Identify which cell holds the provided text, then report its [X, Y] central coordinate. 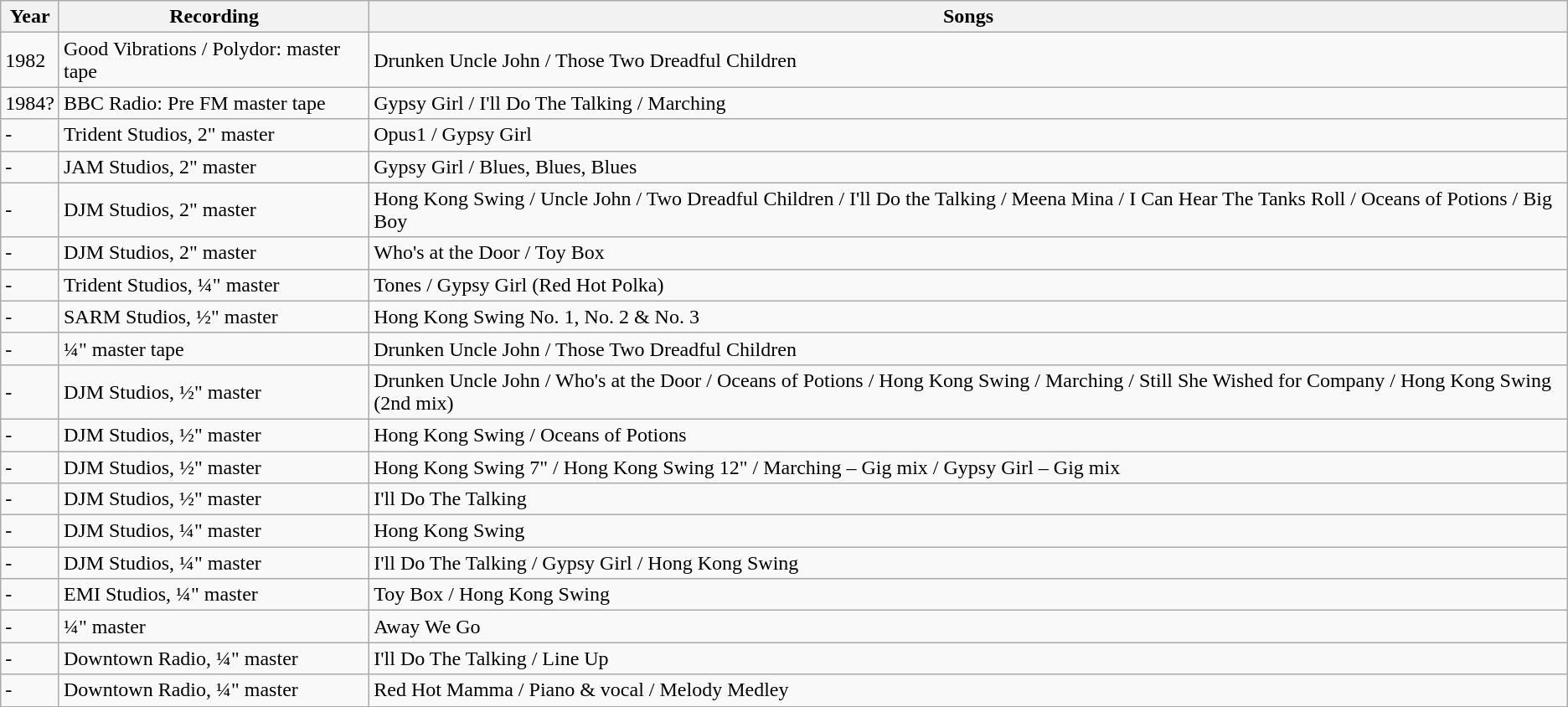
Drunken Uncle John / Who's at the Door / Oceans of Potions / Hong Kong Swing / Marching / Still She Wished for Company / Hong Kong Swing (2nd mix) [968, 392]
Trident Studios, ¼" master [214, 285]
Who's at the Door / Toy Box [968, 253]
¼" master [214, 627]
Recording [214, 17]
Good Vibrations / Polydor: master tape [214, 60]
Gypsy Girl / I'll Do The Talking / Marching [968, 103]
Hong Kong Swing 7" / Hong Kong Swing 12" / Marching – Gig mix / Gypsy Girl – Gig mix [968, 467]
Tones / Gypsy Girl (Red Hot Polka) [968, 285]
I'll Do The Talking / Line Up [968, 658]
1984? [30, 103]
Hong Kong Swing [968, 531]
I'll Do The Talking / Gypsy Girl / Hong Kong Swing [968, 563]
Red Hot Mamma / Piano & vocal / Melody Medley [968, 690]
SARM Studios, ½" master [214, 317]
Opus1 / Gypsy Girl [968, 135]
Gypsy Girl / Blues, Blues, Blues [968, 167]
Hong Kong Swing / Uncle John / Two Dreadful Children / I'll Do the Talking / Meena Mina / I Can Hear The Tanks Roll / Oceans of Potions / Big Boy [968, 209]
Away We Go [968, 627]
Trident Studios, 2" master [214, 135]
1982 [30, 60]
BBC Radio: Pre FM master tape [214, 103]
Songs [968, 17]
Hong Kong Swing No. 1, No. 2 & No. 3 [968, 317]
EMI Studios, ¼" master [214, 595]
Year [30, 17]
¼" master tape [214, 348]
I'll Do The Talking [968, 499]
Toy Box / Hong Kong Swing [968, 595]
JAM Studios, 2" master [214, 167]
Hong Kong Swing / Oceans of Potions [968, 435]
